From the cell containing the given text, extract its center point as (X, Y) coordinate. 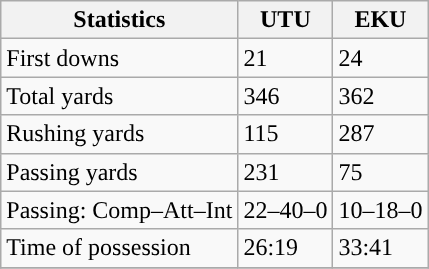
21 (286, 58)
Rushing yards (120, 134)
22–40–0 (286, 210)
EKU (380, 20)
First downs (120, 58)
287 (380, 134)
24 (380, 58)
115 (286, 134)
UTU (286, 20)
10–18–0 (380, 210)
Statistics (120, 20)
362 (380, 96)
231 (286, 172)
Passing yards (120, 172)
26:19 (286, 248)
Total yards (120, 96)
33:41 (380, 248)
Time of possession (120, 248)
Passing: Comp–Att–Int (120, 210)
346 (286, 96)
75 (380, 172)
